Capture the cell that displays the provided text and extract its [X, Y] central coordinate. 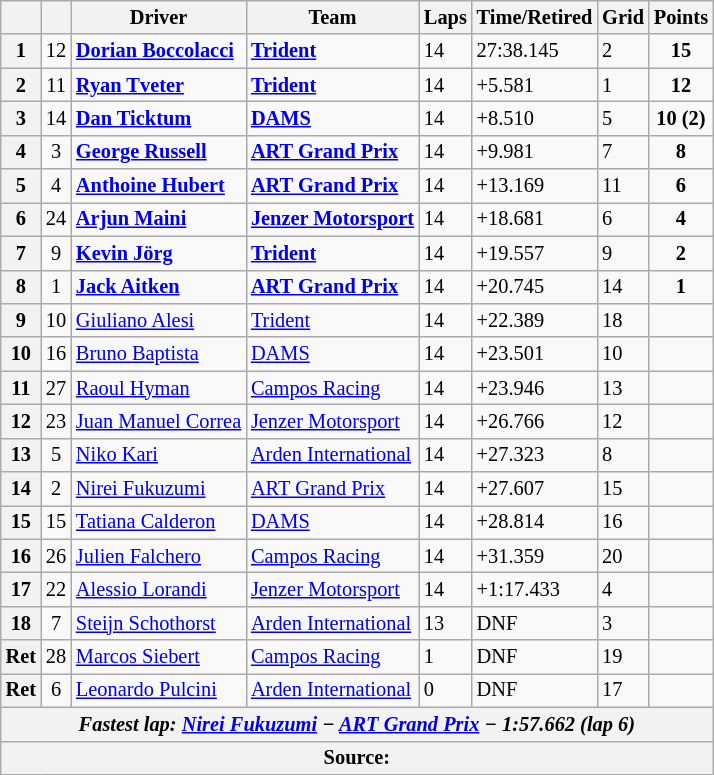
Bruno Baptista [158, 354]
+23.501 [535, 354]
10 (2) [681, 118]
20 [623, 556]
+19.557 [535, 253]
Driver [158, 17]
+31.359 [535, 556]
23 [56, 421]
+18.681 [535, 219]
+27.607 [535, 489]
Fastest lap: Nirei Fukuzumi − ART Grand Prix − 1:57.662 (lap 6) [357, 724]
Anthoine Hubert [158, 186]
Kevin Jörg [158, 253]
Ryan Tveter [158, 85]
+5.581 [535, 85]
+1:17.433 [535, 589]
George Russell [158, 152]
0 [446, 690]
19 [623, 657]
Leonardo Pulcini [158, 690]
+8.510 [535, 118]
Tatiana Calderon [158, 522]
22 [56, 589]
Giuliano Alesi [158, 320]
28 [56, 657]
Grid [623, 17]
Marcos Siebert [158, 657]
+27.323 [535, 455]
Raoul Hyman [158, 388]
+13.169 [535, 186]
Source: [357, 758]
Time/Retired [535, 17]
+23.946 [535, 388]
Steijn Schothorst [158, 623]
Points [681, 17]
Jack Aitken [158, 287]
Niko Kari [158, 455]
Julien Falchero [158, 556]
24 [56, 219]
27 [56, 388]
Dorian Boccolacci [158, 51]
26 [56, 556]
Dan Ticktum [158, 118]
Alessio Lorandi [158, 589]
Laps [446, 17]
Team [332, 17]
+28.814 [535, 522]
Nirei Fukuzumi [158, 489]
+22.389 [535, 320]
+26.766 [535, 421]
Arjun Maini [158, 219]
27:38.145 [535, 51]
Juan Manuel Correa [158, 421]
+20.745 [535, 287]
+9.981 [535, 152]
